Determine the [x, y] coordinate at the center of the cell enclosing the given text.  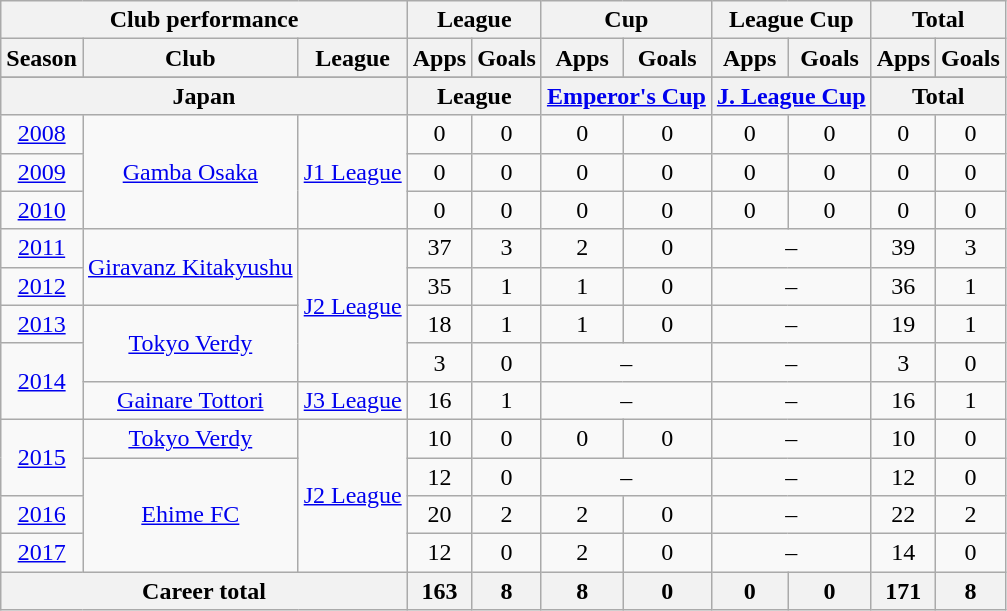
2017 [42, 553]
Cup [626, 20]
Gainare Tottori [190, 400]
36 [903, 286]
Club [190, 58]
18 [439, 324]
2011 [42, 248]
Career total [204, 591]
22 [903, 515]
Giravanz Kitakyushu [190, 267]
171 [903, 591]
163 [439, 591]
2008 [42, 134]
39 [903, 248]
2010 [42, 210]
Club performance [204, 20]
2012 [42, 286]
J. League Cup [791, 96]
Season [42, 58]
2016 [42, 515]
37 [439, 248]
2009 [42, 172]
2014 [42, 381]
19 [903, 324]
20 [439, 515]
2015 [42, 457]
J3 League [352, 400]
Japan [204, 96]
2013 [42, 324]
League Cup [791, 20]
14 [903, 553]
Gamba Osaka [190, 172]
Emperor's Cup [626, 96]
J1 League [352, 172]
35 [439, 286]
Ehime FC [190, 515]
